From the cell containing the given text, extract its center point as (x, y) coordinate. 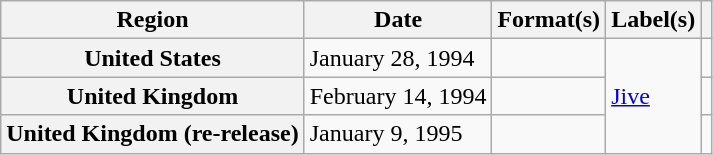
Region (152, 20)
United Kingdom (re-release) (152, 134)
Jive (654, 96)
United Kingdom (152, 96)
United States (152, 58)
Format(s) (549, 20)
Date (398, 20)
January 9, 1995 (398, 134)
February 14, 1994 (398, 96)
Label(s) (654, 20)
January 28, 1994 (398, 58)
